Detect which cell encompasses the target text, then output its [x, y] center coordinate. 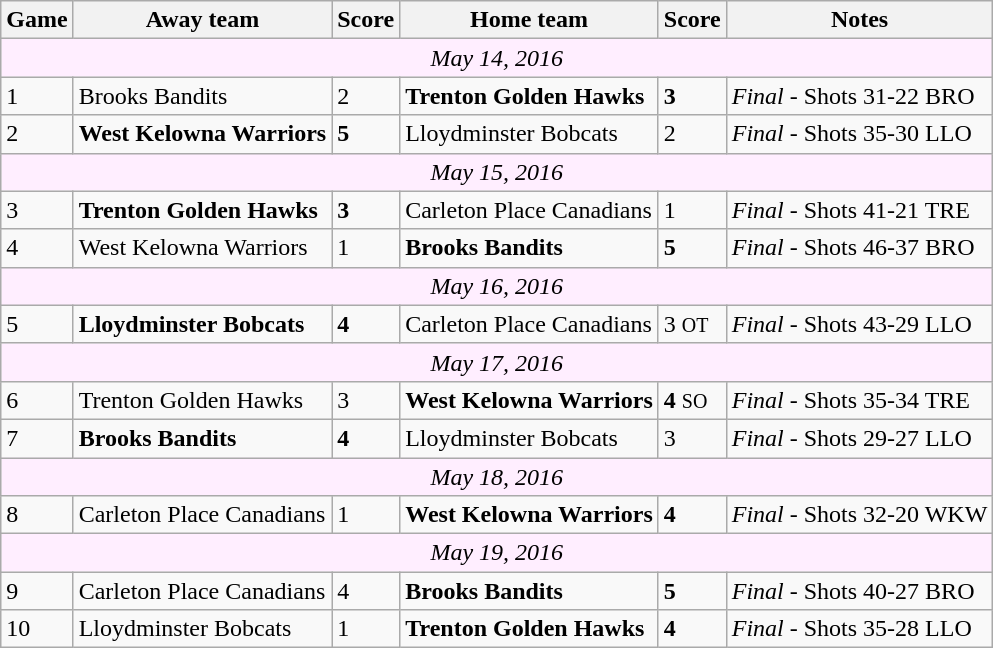
May 18, 2016 [497, 477]
3 OT [692, 324]
May 19, 2016 [497, 553]
Final - Shots 32-20 WKW [860, 515]
May 16, 2016 [497, 286]
Final - Shots 29-27 LLO [860, 438]
May 17, 2016 [497, 362]
May 15, 2016 [497, 172]
Final - Shots 40-27 BRO [860, 591]
9 [37, 591]
Final - Shots 31-22 BRO [860, 96]
6 [37, 400]
Final - Shots 43-29 LLO [860, 324]
Final - Shots 41-21 TRE [860, 210]
Final - Shots 35-34 TRE [860, 400]
4 SO [692, 400]
8 [37, 515]
May 14, 2016 [497, 58]
7 [37, 438]
Notes [860, 20]
Final - Shots 46-37 BRO [860, 248]
Final - Shots 35-30 LLO [860, 134]
10 [37, 629]
Final - Shots 35-28 LLO [860, 629]
Home team [530, 20]
Away team [202, 20]
Game [37, 20]
